Determine the (X, Y) coordinate at the center of the cell enclosing the given text.  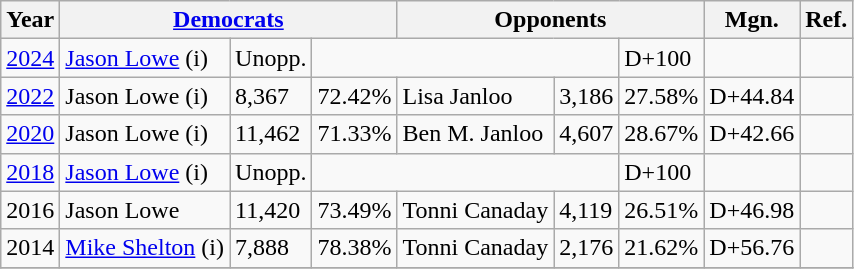
28.67% (662, 134)
2020 (30, 134)
Lisa Janloo (476, 96)
2022 (30, 96)
Ben M. Janloo (476, 134)
7,888 (271, 248)
D+42.66 (752, 134)
Democrats (228, 20)
Opponents (550, 20)
2014 (30, 248)
26.51% (662, 210)
Mike Shelton (i) (145, 248)
4,607 (586, 134)
78.38% (354, 248)
21.62% (662, 248)
Jason Lowe (145, 210)
2024 (30, 58)
D+46.98 (752, 210)
Year (30, 20)
73.49% (354, 210)
72.42% (354, 96)
11,420 (271, 210)
2018 (30, 172)
71.33% (354, 134)
27.58% (662, 96)
11,462 (271, 134)
D+56.76 (752, 248)
2016 (30, 210)
8,367 (271, 96)
3,186 (586, 96)
D+44.84 (752, 96)
4,119 (586, 210)
2,176 (586, 248)
Mgn. (752, 20)
Ref. (826, 20)
